For the text-containing cell, return its midpoint in (X, Y) coordinate format. 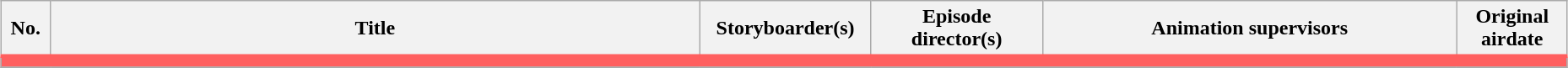
No. (25, 29)
Animation supervisors (1249, 29)
Storyboarder(s) (785, 29)
Original airdate (1512, 29)
Episode director(s) (957, 29)
Title (375, 29)
